Scan for the cell matching the given text and deliver its (x, y) coordinate at center. 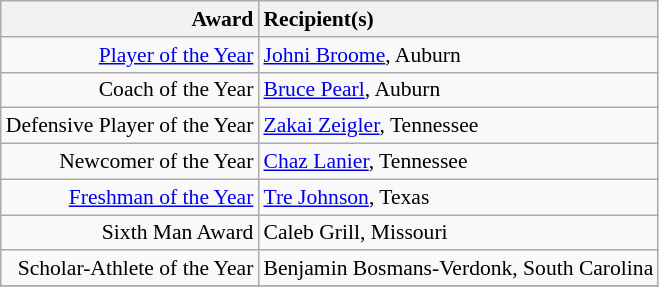
Recipient(s) (458, 19)
Award (130, 19)
Coach of the Year (130, 90)
Freshman of the Year (130, 197)
Benjamin Bosmans-Verdonk, South Carolina (458, 269)
Tre Johnson, Texas (458, 197)
Player of the Year (130, 55)
Caleb Grill, Missouri (458, 233)
Zakai Zeigler, Tennessee (458, 126)
Johni Broome, Auburn (458, 55)
Newcomer of the Year (130, 162)
Scholar-Athlete of the Year (130, 269)
Bruce Pearl, Auburn (458, 90)
Sixth Man Award (130, 233)
Defensive Player of the Year (130, 126)
Chaz Lanier, Tennessee (458, 162)
